Return (x, y) of the center of cell containing provided text 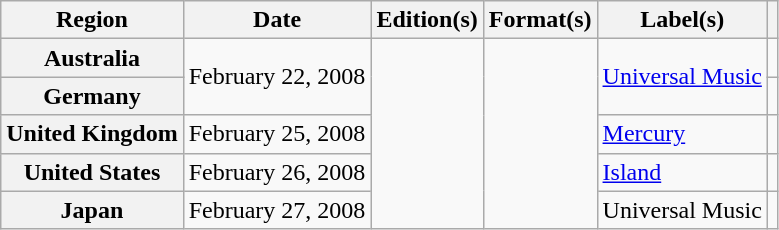
Edition(s) (427, 20)
United States (92, 172)
February 26, 2008 (277, 172)
Australia (92, 58)
Date (277, 20)
United Kingdom (92, 134)
Germany (92, 96)
Region (92, 20)
February 27, 2008 (277, 210)
Format(s) (540, 20)
February 22, 2008 (277, 77)
February 25, 2008 (277, 134)
Label(s) (682, 20)
Mercury (682, 134)
Japan (92, 210)
Island (682, 172)
